Extract the (x, y) coordinate from the center of the cell holding the provided text.  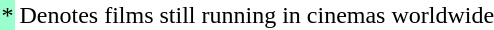
* (8, 15)
